Determine the (X, Y) coordinate at the center of the cell enclosing the given text.  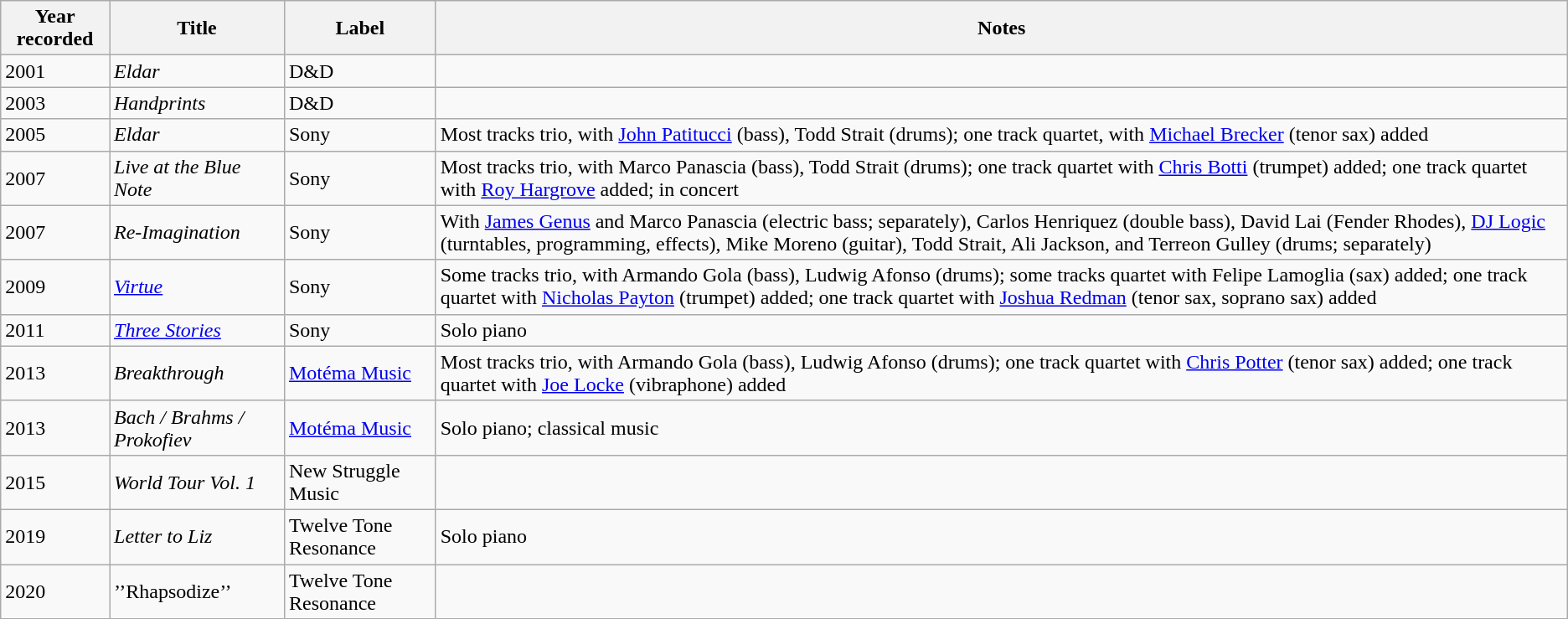
Virtue (196, 286)
World Tour Vol. 1 (196, 482)
Live at the Blue Note (196, 178)
2011 (55, 330)
Three Stories (196, 330)
2020 (55, 591)
Breakthrough (196, 374)
Notes (1002, 28)
2019 (55, 536)
Title (196, 28)
2009 (55, 286)
Bach / Brahms / Prokofiev (196, 427)
’’Rhapsodize’’ (196, 591)
2005 (55, 135)
2015 (55, 482)
New Struggle Music (360, 482)
Most tracks trio, with John Patitucci (bass), Todd Strait (drums); one track quartet, with Michael Brecker (tenor sax) added (1002, 135)
Label (360, 28)
Year recorded (55, 28)
Handprints (196, 103)
2003 (55, 103)
Re-Imagination (196, 233)
Letter to Liz (196, 536)
2001 (55, 71)
Solo piano; classical music (1002, 427)
